Search for the cell housing the specified text and yield its (X, Y) center coordinate. 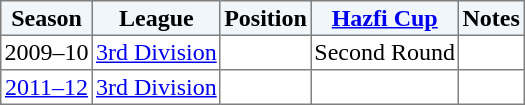
2009–10 (47, 52)
Position (265, 18)
Season (47, 18)
2011–12 (47, 87)
Notes (492, 18)
Hazfi Cup (385, 18)
League (156, 18)
Second Round (385, 52)
